Locate the cell with the specified text and output its (x, y) center coordinate. 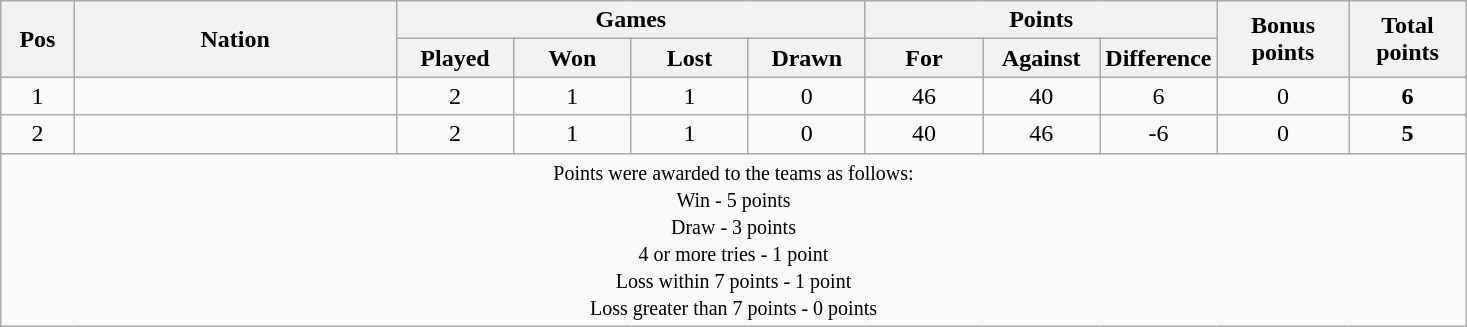
Pos (38, 39)
Bonuspoints (1283, 39)
Games (630, 20)
For (924, 58)
Won (572, 58)
Drawn (806, 58)
Totalpoints (1408, 39)
Played (454, 58)
Difference (1158, 58)
Nation (235, 39)
Lost (690, 58)
Points (1041, 20)
5 (1408, 134)
Against (1042, 58)
-6 (1158, 134)
